From the cell containing the given text, extract its center point as [x, y] coordinate. 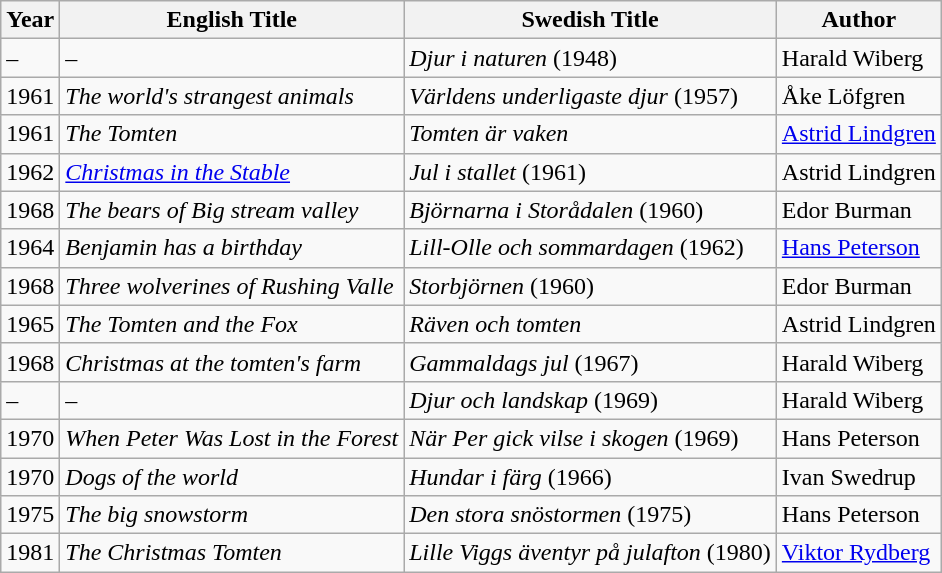
När Per gick vilse i skogen (1969) [590, 438]
Dogs of the world [232, 477]
The Tomten and the Fox [232, 324]
Swedish Title [590, 20]
Åke Löfgren [858, 96]
Ivan Swedrup [858, 477]
1962 [30, 172]
The world's strangest animals [232, 96]
Jul i stallet (1961) [590, 172]
Christmas at the tomten's farm [232, 362]
English Title [232, 20]
The big snowstorm [232, 515]
Djur i naturen (1948) [590, 58]
Björnarna i Storådalen (1960) [590, 210]
1964 [30, 248]
Tomten är vaken [590, 134]
Den stora snöstormen (1975) [590, 515]
Viktor Rydberg [858, 553]
The bears of Big stream valley [232, 210]
Storbjörnen (1960) [590, 286]
Three wolverines of Rushing Valle [232, 286]
Author [858, 20]
Benjamin has a birthday [232, 248]
Räven och tomten [590, 324]
When Peter Was Lost in the Forest [232, 438]
Lill-Olle och sommardagen (1962) [590, 248]
Världens underligaste djur (1957) [590, 96]
Lille Viggs äventyr på julafton (1980) [590, 553]
Year [30, 20]
Hundar i färg (1966) [590, 477]
Gammaldags jul (1967) [590, 362]
1975 [30, 515]
Djur och landskap (1969) [590, 400]
1965 [30, 324]
Christmas in the Stable [232, 172]
The Tomten [232, 134]
1981 [30, 553]
The Christmas Tomten [232, 553]
